Search for the cell housing the specified text and yield its (x, y) center coordinate. 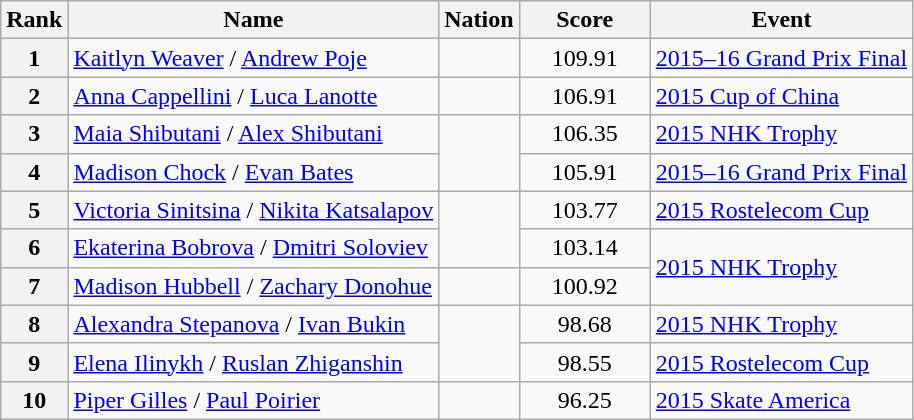
10 (34, 400)
2015 Cup of China (781, 96)
Elena Ilinykh / Ruslan Zhiganshin (254, 362)
Madison Hubbell / Zachary Donohue (254, 286)
Event (781, 20)
3 (34, 134)
Victoria Sinitsina / Nikita Katsalapov (254, 210)
109.91 (584, 58)
Rank (34, 20)
Name (254, 20)
98.68 (584, 324)
5 (34, 210)
9 (34, 362)
8 (34, 324)
Kaitlyn Weaver / Andrew Poje (254, 58)
103.77 (584, 210)
7 (34, 286)
1 (34, 58)
100.92 (584, 286)
Alexandra Stepanova / Ivan Bukin (254, 324)
2015 Skate America (781, 400)
Piper Gilles / Paul Poirier (254, 400)
2 (34, 96)
98.55 (584, 362)
106.91 (584, 96)
Score (584, 20)
Madison Chock / Evan Bates (254, 172)
Anna Cappellini / Luca Lanotte (254, 96)
Maia Shibutani / Alex Shibutani (254, 134)
106.35 (584, 134)
Ekaterina Bobrova / Dmitri Soloviev (254, 248)
4 (34, 172)
96.25 (584, 400)
103.14 (584, 248)
Nation (479, 20)
105.91 (584, 172)
6 (34, 248)
